Determine the [X, Y] coordinate at the center of the cell enclosing the given text.  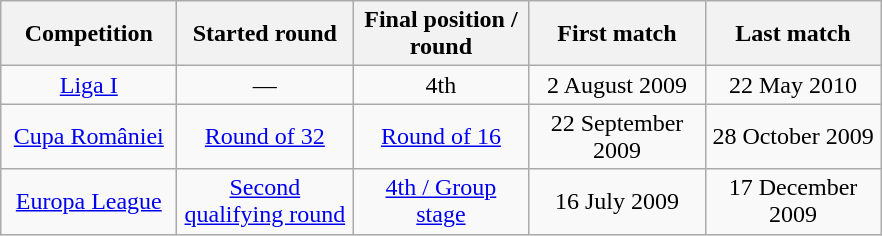
4th [441, 85]
Round of 32 [265, 136]
4th / Group stage [441, 202]
22 May 2010 [793, 85]
17 December 2009 [793, 202]
Cupa României [89, 136]
28 October 2009 [793, 136]
Started round [265, 34]
Second qualifying round [265, 202]
Last match [793, 34]
16 July 2009 [617, 202]
— [265, 85]
22 September 2009 [617, 136]
Round of 16 [441, 136]
Final position / round [441, 34]
First match [617, 34]
Liga I [89, 85]
Europa League [89, 202]
Competition [89, 34]
2 August 2009 [617, 85]
